Return (x, y) of the center of cell containing provided text 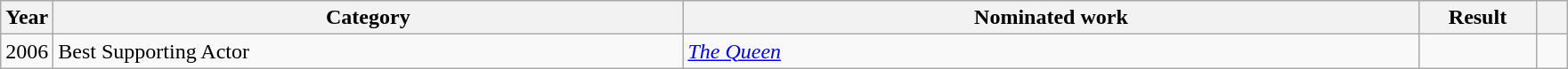
The Queen (1051, 51)
Result (1478, 18)
2006 (27, 51)
Year (27, 18)
Category (369, 18)
Best Supporting Actor (369, 51)
Nominated work (1051, 18)
